Pinpoint the cell where the given text exists, returning its [x, y] midpoint coordinate. 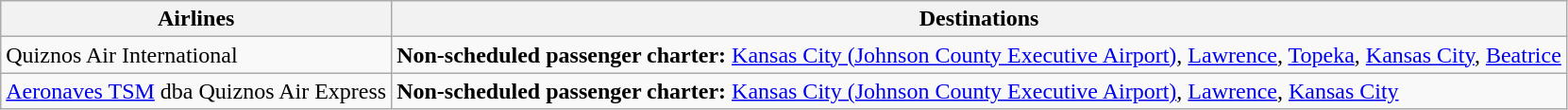
Aeronaves TSM dba Quiznos Air Express [196, 91]
Quiznos Air International [196, 55]
Non-scheduled passenger charter: Kansas City (Johnson County Executive Airport), Lawrence, Kansas City [980, 91]
Destinations [980, 19]
Non-scheduled passenger charter: Kansas City (Johnson County Executive Airport), Lawrence, Topeka, Kansas City, Beatrice [980, 55]
Airlines [196, 19]
